Extract the [x, y] coordinate from the center of the cell holding the provided text.  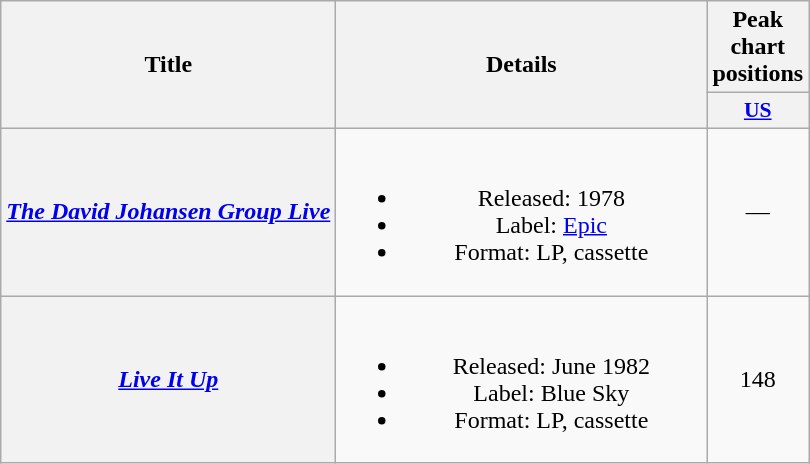
Details [522, 65]
Released: June 1982Label: Blue SkyFormat: LP, cassette [522, 380]
— [758, 212]
The David Johansen Group Live [168, 212]
US [758, 111]
Live It Up [168, 380]
Peak chart positions [758, 47]
Released: 1978Label: EpicFormat: LP, cassette [522, 212]
Title [168, 65]
148 [758, 380]
